Extract the [x, y] coordinate from the center of the cell holding the provided text.  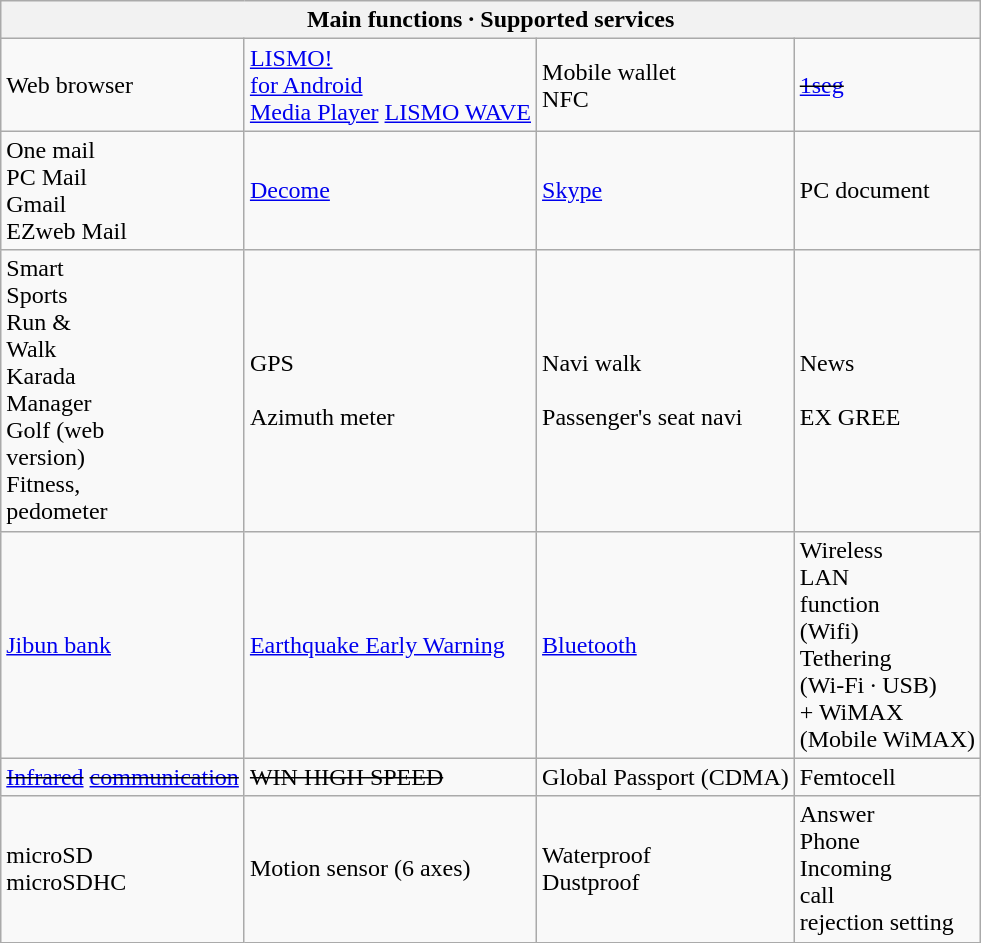
GPSAzimuth meter [390, 390]
Web browser [123, 85]
microSDmicroSDHC [123, 869]
Navi walk Passenger's seat navi [666, 390]
Femtocell [887, 777]
Jibun bank [123, 644]
Skype [666, 190]
1seg [887, 85]
Answer PhoneIncoming call rejection setting [887, 869]
Global Passport (CDMA) [666, 777]
Bluetooth [666, 644]
PC document [887, 190]
WaterproofDustproof [666, 869]
Earthquake Early Warning [390, 644]
News EX GREE [887, 390]
Motion sensor (6 axes) [390, 869]
Smart SportsRun &WalkKaradaManagerGolf (web version)Fitness,pedometer [123, 390]
Mobile walletNFC [666, 85]
Wireless LANfunction(Wifi)Tethering(Wi-Fi · USB)+ WiMAX(Mobile WiMAX) [887, 644]
Main functions · Supported services [491, 20]
One mailPC MailGmailEZweb Mail [123, 190]
LISMO!for AndroidMedia Player LISMO WAVE [390, 85]
Infrared communication [123, 777]
WIN HIGH SPEED [390, 777]
Decome [390, 190]
